For the text-containing cell, return its midpoint in (x, y) coordinate format. 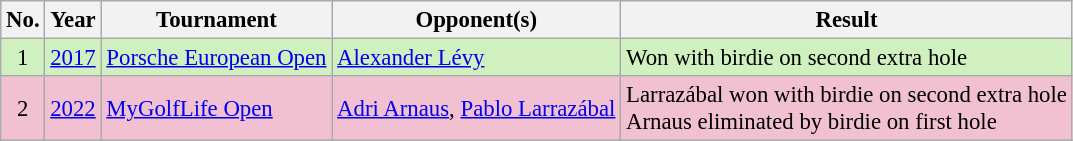
Porsche European Open (216, 58)
Opponent(s) (476, 20)
2017 (73, 58)
Tournament (216, 20)
1 (23, 58)
Larrazábal won with birdie on second extra holeArnaus eliminated by birdie on first hole (847, 108)
Won with birdie on second extra hole (847, 58)
Adri Arnaus, Pablo Larrazábal (476, 108)
2022 (73, 108)
Year (73, 20)
Result (847, 20)
2 (23, 108)
MyGolfLife Open (216, 108)
No. (23, 20)
Alexander Lévy (476, 58)
